Locate the cell with the specified text and output its [x, y] center coordinate. 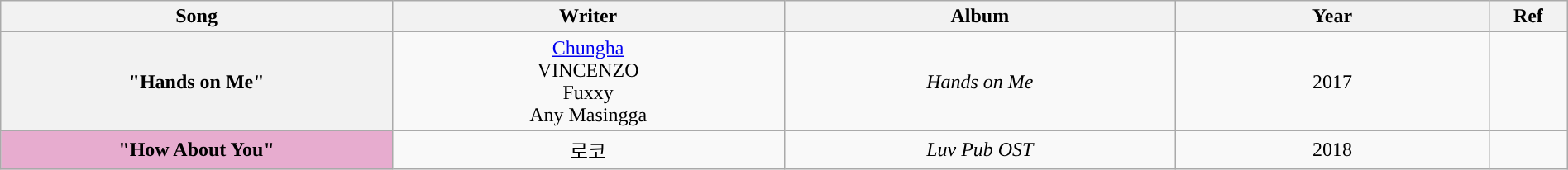
Album [980, 17]
"How About You" [197, 150]
Year [1333, 17]
2018 [1333, 150]
Luv Pub OST [980, 150]
Hands on Me [980, 81]
2017 [1333, 81]
Writer [588, 17]
Song [197, 17]
Ref [1528, 17]
ChunghaVINCENZOFuxxyAny Masingga [588, 81]
로코 [588, 150]
"Hands on Me" [197, 81]
